Return the [x, y] coordinate for the center point of the cell that contains the specified text.  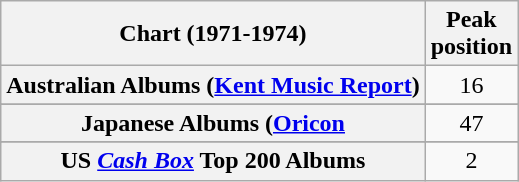
Japanese Albums (Oricon [213, 123]
US Cash Box Top 200 Albums [213, 161]
16 [471, 85]
2 [471, 161]
Peakposition [471, 34]
47 [471, 123]
Australian Albums (Kent Music Report) [213, 85]
Chart (1971-1974) [213, 34]
